Capture the cell that displays the provided text and extract its [X, Y] central coordinate. 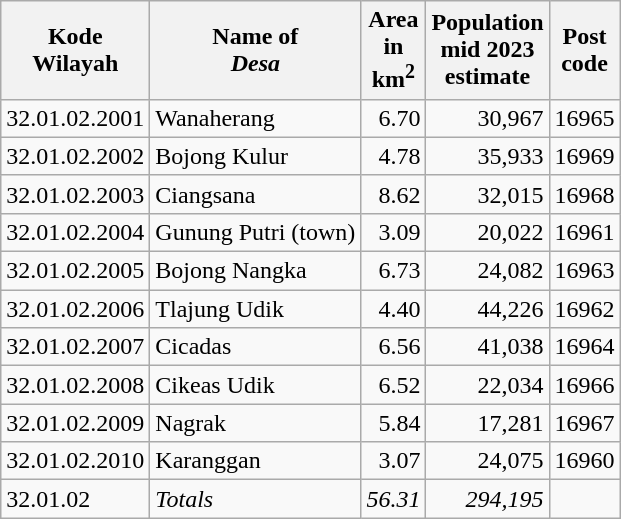
32.01.02.2003 [76, 194]
Name of Desa [256, 50]
22,034 [488, 385]
41,038 [488, 347]
16968 [584, 194]
16967 [584, 423]
44,226 [488, 309]
Cicadas [256, 347]
5.84 [394, 423]
8.62 [394, 194]
Area in km2 [394, 50]
Postcode [584, 50]
16965 [584, 118]
Gunung Putri (town) [256, 232]
16969 [584, 156]
6.56 [394, 347]
32,015 [488, 194]
17,281 [488, 423]
32.01.02 [76, 499]
3.07 [394, 461]
Karanggan [256, 461]
16960 [584, 461]
Nagrak [256, 423]
16963 [584, 271]
Ciangsana [256, 194]
24,082 [488, 271]
32.01.02.2001 [76, 118]
4.78 [394, 156]
Wanaherang [256, 118]
32.01.02.2007 [76, 347]
35,933 [488, 156]
3.09 [394, 232]
294,195 [488, 499]
56.31 [394, 499]
Bojong Nangka [256, 271]
16962 [584, 309]
4.40 [394, 309]
32.01.02.2009 [76, 423]
32.01.02.2002 [76, 156]
6.70 [394, 118]
Tlajung Udik [256, 309]
32.01.02.2006 [76, 309]
32.01.02.2004 [76, 232]
30,967 [488, 118]
16961 [584, 232]
6.52 [394, 385]
24,075 [488, 461]
20,022 [488, 232]
Populationmid 2023estimate [488, 50]
32.01.02.2008 [76, 385]
16966 [584, 385]
Kode Wilayah [76, 50]
6.73 [394, 271]
Bojong Kulur [256, 156]
16964 [584, 347]
32.01.02.2005 [76, 271]
32.01.02.2010 [76, 461]
Cikeas Udik [256, 385]
Totals [256, 499]
